Capture the cell that displays the provided text and extract its [x, y] central coordinate. 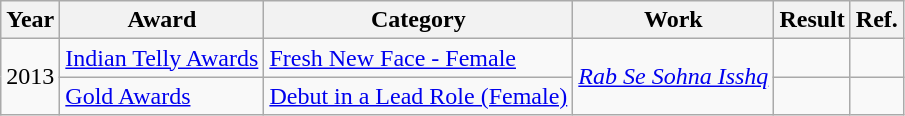
2013 [30, 77]
Rab Se Sohna Isshq [674, 77]
Year [30, 20]
Gold Awards [162, 96]
Award [162, 20]
Indian Telly Awards [162, 58]
Ref. [876, 20]
Result [812, 20]
Category [418, 20]
Fresh New Face - Female [418, 58]
Debut in a Lead Role (Female) [418, 96]
Work [674, 20]
